Identify which cell holds the provided text, then report its [X, Y] central coordinate. 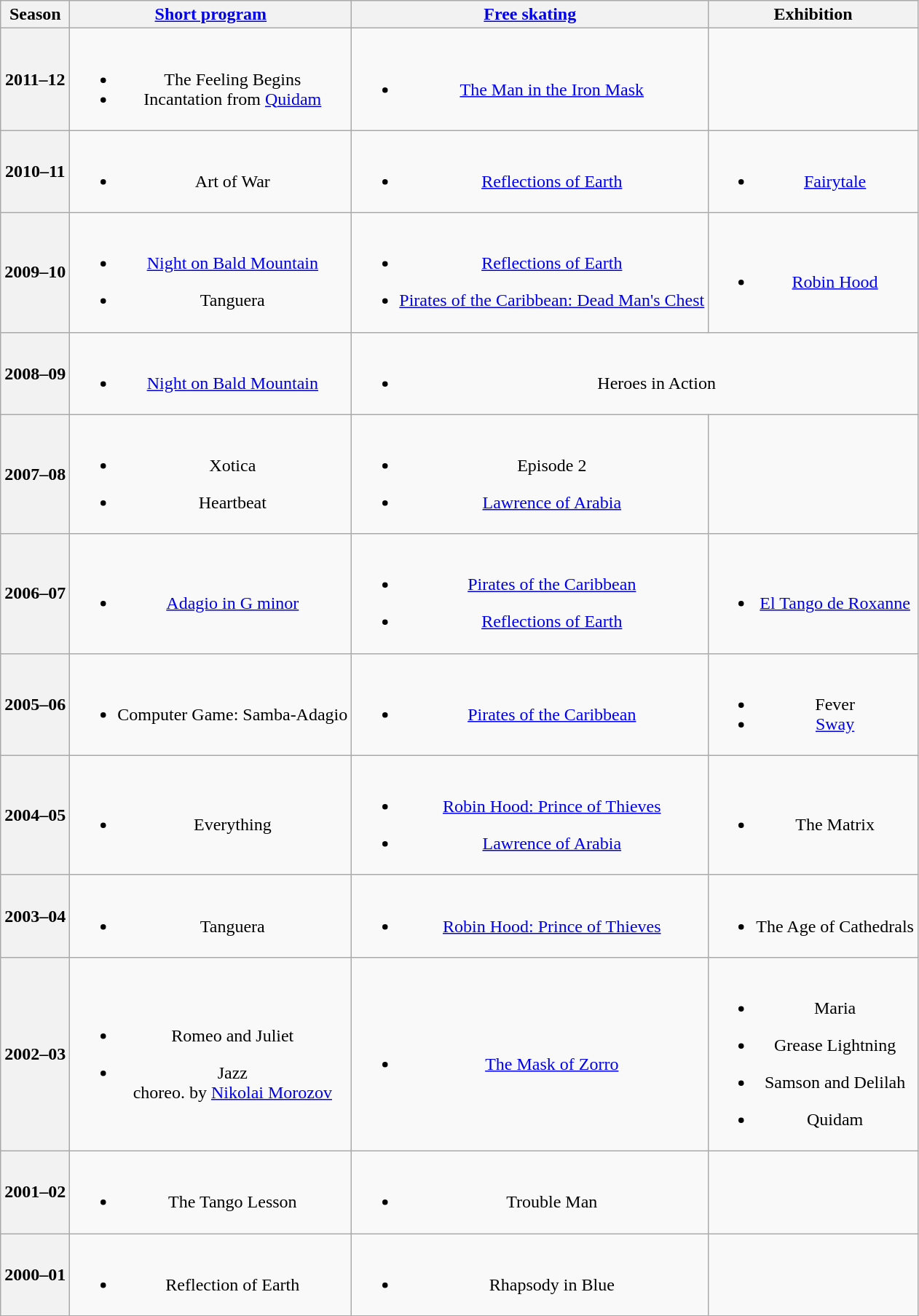
Free skating [530, 15]
Reflections of Earth Pirates of the Caribbean: Dead Man's Chest [530, 272]
Adagio in G minor [211, 594]
Rhapsody in Blue [530, 1274]
Night on Bald Mountain Tanguera [211, 272]
2006–07 [35, 594]
Tanguera [211, 916]
Everything [211, 815]
Pirates of the Caribbean Reflections of Earth [530, 594]
Fairytale [813, 172]
2000–01 [35, 1274]
Short program [211, 15]
The Man in the Iron Mask [530, 79]
2002–03 [35, 1054]
Romeo and Juliet Jazz choreo. by Nikolai Morozov [211, 1054]
Maria Grease LightningSamson and DelilahQuidam [813, 1054]
The Tango Lesson [211, 1191]
Trouble Man [530, 1191]
2007–08 [35, 474]
2005–06 [35, 704]
FeverSway [813, 704]
Pirates of the Caribbean [530, 704]
2010–11 [35, 172]
The Mask of Zorro [530, 1054]
Robin Hood: Prince of Thieves Lawrence of Arabia [530, 815]
El Tango de Roxanne [813, 594]
Art of War [211, 172]
Xotica Heartbeat [211, 474]
Night on Bald Mountain [211, 373]
Season [35, 15]
The Feeling Begins Incantation from Quidam [211, 79]
Robin Hood: Prince of Thieves [530, 916]
2008–09 [35, 373]
Heroes in Action [635, 373]
Episode 2 Lawrence of Arabia [530, 474]
2004–05 [35, 815]
Exhibition [813, 15]
The Matrix [813, 815]
2003–04 [35, 916]
Computer Game: Samba-Adagio [211, 704]
2011–12 [35, 79]
Reflections of Earth [530, 172]
Reflection of Earth [211, 1274]
2009–10 [35, 272]
The Age of Cathedrals [813, 916]
2001–02 [35, 1191]
Robin Hood [813, 272]
